Extract the (x, y) coordinate from the center of the cell holding the provided text.  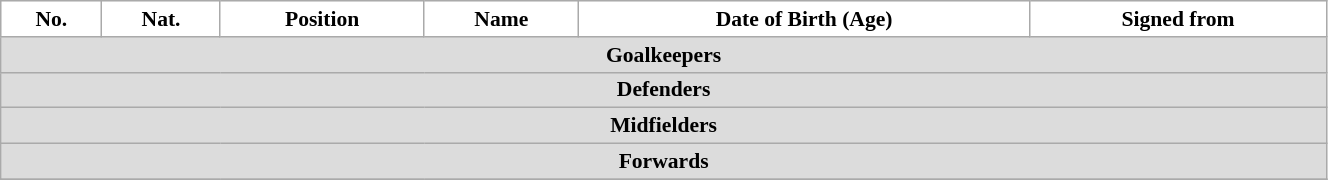
Nat. (161, 19)
No. (52, 19)
Midfielders (664, 126)
Position (322, 19)
Date of Birth (Age) (804, 19)
Name (502, 19)
Goalkeepers (664, 55)
Signed from (1178, 19)
Defenders (664, 90)
Forwards (664, 162)
